For the text-containing cell, return its midpoint in (X, Y) coordinate format. 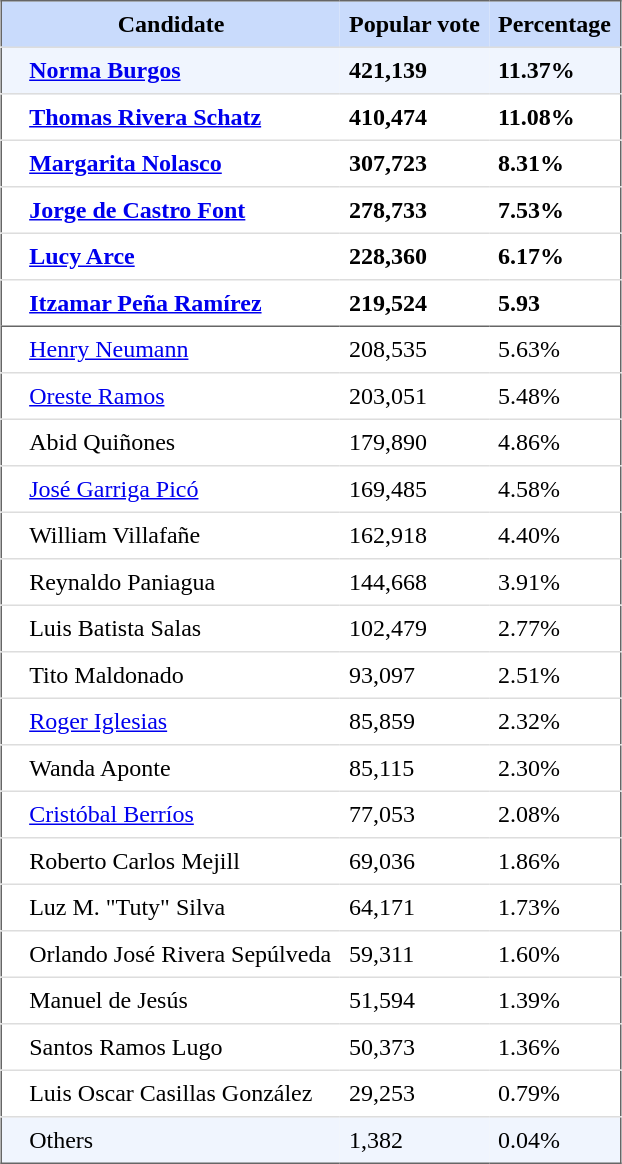
162,918 (414, 535)
3.91% (555, 582)
29,253 (414, 1093)
Abid Quiñones (180, 442)
77,053 (414, 814)
Lucy Arce (180, 256)
1.60% (555, 954)
11.08% (555, 117)
2.51% (555, 675)
228,360 (414, 256)
Luis Oscar Casillas González (180, 1093)
278,733 (414, 210)
Margarita Nolasco (180, 163)
50,373 (414, 1047)
307,723 (414, 163)
8.31% (555, 163)
José Garriga Picó (180, 489)
102,479 (414, 628)
5.63% (555, 349)
William Villafañe (180, 535)
Henry Neumann (180, 349)
Popular vote (414, 24)
Tito Maldonado (180, 675)
11.37% (555, 70)
144,668 (414, 582)
Manuel de Jesús (180, 1000)
0.79% (555, 1093)
4.86% (555, 442)
Luis Batista Salas (180, 628)
421,139 (414, 70)
Roberto Carlos Mejill (180, 861)
Itzamar Peña Ramírez (180, 303)
2.32% (555, 721)
2.08% (555, 814)
Luz M. "Tuty" Silva (180, 907)
Others (180, 1140)
1.73% (555, 907)
203,051 (414, 396)
Reynaldo Paniagua (180, 582)
0.04% (555, 1140)
4.58% (555, 489)
Jorge de Castro Font (180, 210)
Percentage (555, 24)
1.86% (555, 861)
5.93 (555, 303)
169,485 (414, 489)
2.77% (555, 628)
Candidate (170, 24)
85,115 (414, 768)
Thomas Rivera Schatz (180, 117)
51,594 (414, 1000)
85,859 (414, 721)
Oreste Ramos (180, 396)
Roger Iglesias (180, 721)
6.17% (555, 256)
Orlando José Rivera Sepúlveda (180, 954)
208,535 (414, 349)
1.39% (555, 1000)
1,382 (414, 1140)
59,311 (414, 954)
93,097 (414, 675)
Cristóbal Berríos (180, 814)
410,474 (414, 117)
Norma Burgos (180, 70)
4.40% (555, 535)
Wanda Aponte (180, 768)
Santos Ramos Lugo (180, 1047)
7.53% (555, 210)
69,036 (414, 861)
219,524 (414, 303)
2.30% (555, 768)
64,171 (414, 907)
179,890 (414, 442)
5.48% (555, 396)
1.36% (555, 1047)
